Provide the [X, Y] coordinate of the cell's center where the given text is located.  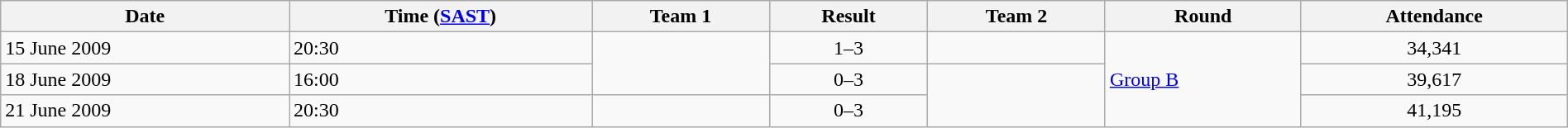
16:00 [441, 79]
34,341 [1434, 48]
1–3 [849, 48]
15 June 2009 [146, 48]
21 June 2009 [146, 111]
Team 2 [1016, 17]
Date [146, 17]
Result [849, 17]
Round [1202, 17]
39,617 [1434, 79]
Time (SAST) [441, 17]
18 June 2009 [146, 79]
Attendance [1434, 17]
41,195 [1434, 111]
Group B [1202, 79]
Team 1 [681, 17]
